From the cell containing the given text, extract its center point as [X, Y] coordinate. 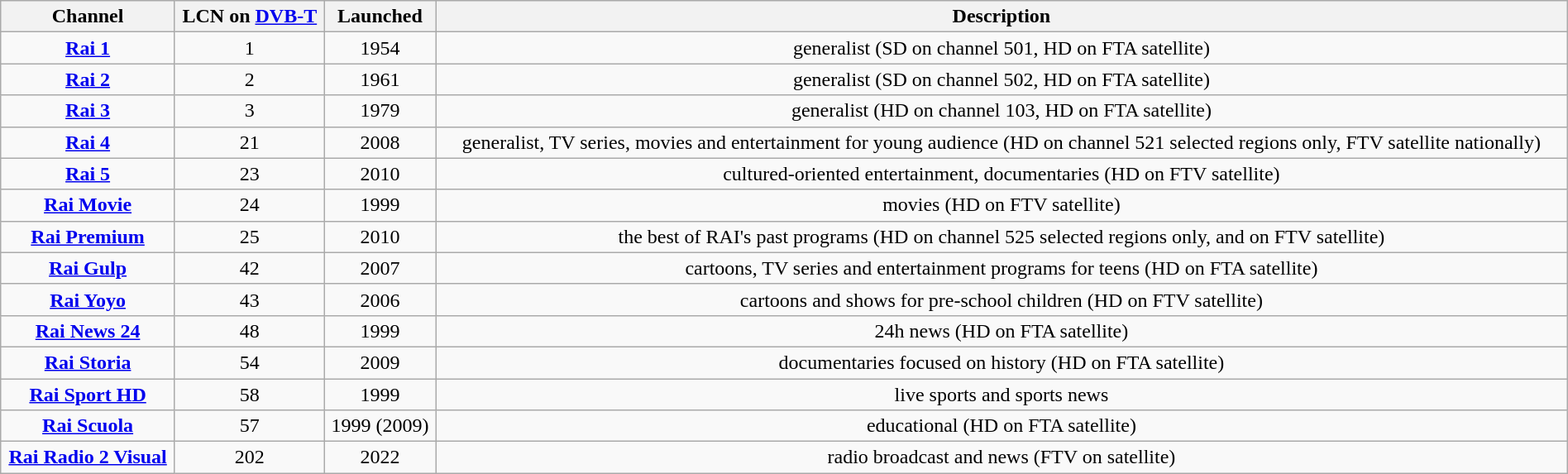
generalist (SD on channel 502, HD on FTA satellite) [1002, 79]
movies (HD on FTV satellite) [1002, 205]
2022 [380, 457]
educational (HD on FTA satellite) [1002, 426]
1954 [380, 48]
1999 (2009) [380, 426]
LCN on DVB-T [250, 17]
42 [250, 268]
Rai 1 [88, 48]
Rai Movie [88, 205]
Rai Sport HD [88, 395]
generalist (SD on channel 501, HD on FTA satellite) [1002, 48]
Rai Radio 2 Visual [88, 457]
24h news (HD on FTA satellite) [1002, 331]
Rai Premium [88, 237]
43 [250, 299]
Description [1002, 17]
58 [250, 395]
Rai Gulp [88, 268]
24 [250, 205]
1 [250, 48]
Rai Yoyo [88, 299]
live sports and sports news [1002, 395]
Rai 2 [88, 79]
cartoons and shows for pre-school children (HD on FTV satellite) [1002, 299]
Rai Scuola [88, 426]
2008 [380, 142]
the best of RAI's past programs (HD on channel 525 selected regions only, and on FTV satellite) [1002, 237]
generalist (HD on channel 103, HD on FTA satellite) [1002, 111]
generalist, TV series, movies and entertainment for young audience (HD on channel 521 selected regions only, FTV satellite nationally) [1002, 142]
radio broadcast and news (FTV on satellite) [1002, 457]
cartoons, TV series and entertainment programs for teens (HD on FTA satellite) [1002, 268]
1961 [380, 79]
2 [250, 79]
Rai Storia [88, 362]
21 [250, 142]
48 [250, 331]
25 [250, 237]
Rai News 24 [88, 331]
3 [250, 111]
Rai 3 [88, 111]
54 [250, 362]
Rai 5 [88, 174]
Rai 4 [88, 142]
57 [250, 426]
202 [250, 457]
2006 [380, 299]
2009 [380, 362]
23 [250, 174]
cultured-oriented entertainment, documentaries (HD on FTV satellite) [1002, 174]
Launched [380, 17]
Channel [88, 17]
documentaries focused on history (HD on FTA satellite) [1002, 362]
2007 [380, 268]
1979 [380, 111]
